Extract the (x, y) coordinate from the center of the cell holding the provided text.  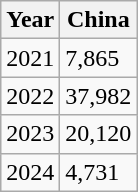
37,982 (98, 96)
China (98, 20)
2022 (30, 96)
4,731 (98, 172)
2021 (30, 58)
Year (30, 20)
20,120 (98, 134)
2024 (30, 172)
7,865 (98, 58)
2023 (30, 134)
